Capture the cell that displays the provided text and extract its (X, Y) central coordinate. 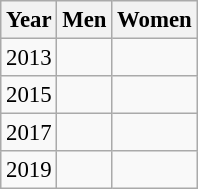
2015 (29, 95)
Year (29, 20)
2013 (29, 58)
Women (154, 20)
Men (84, 20)
2017 (29, 133)
2019 (29, 170)
